Find where the given text appears and provide that cell's center as (X, Y) coordinate. 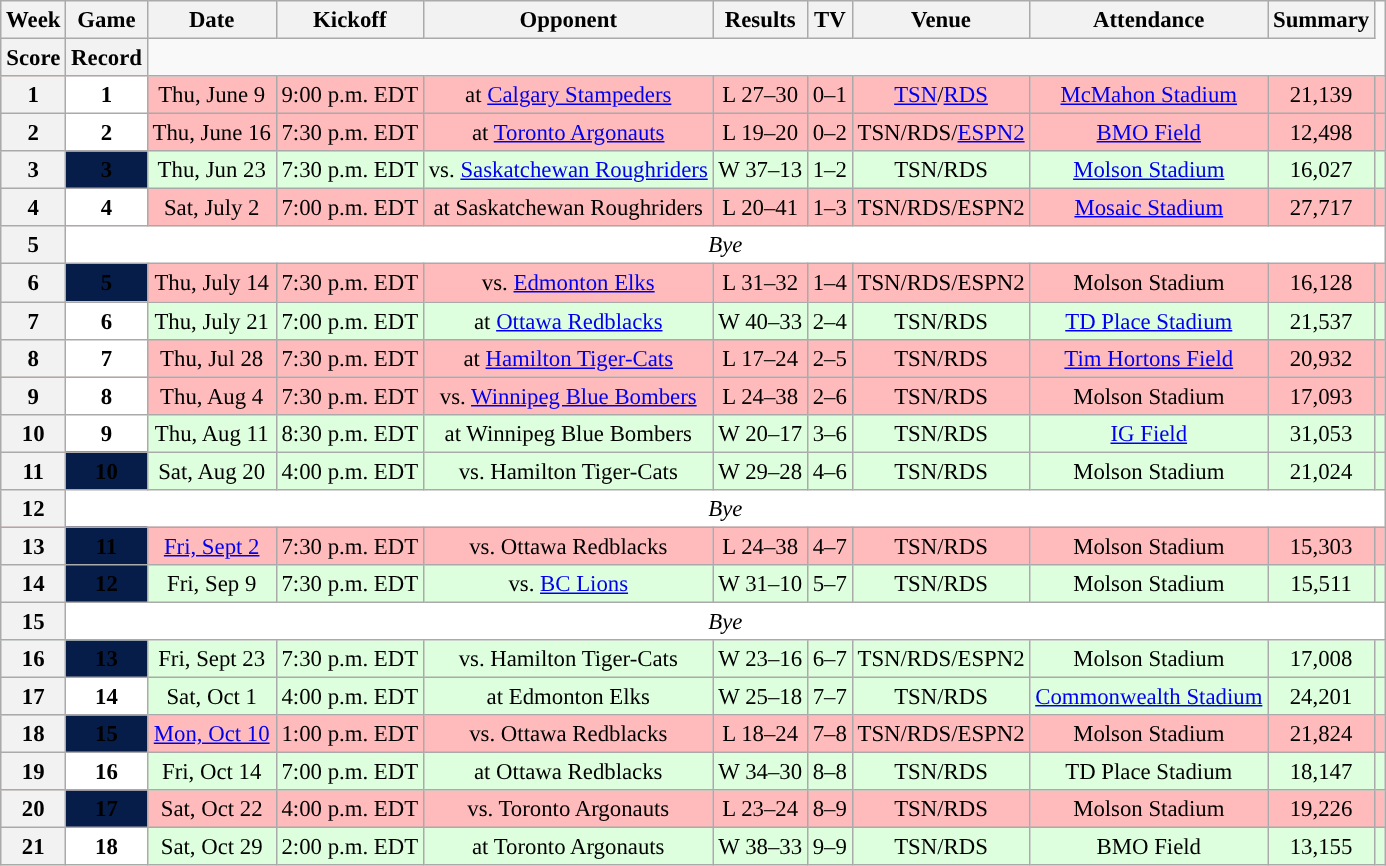
Thu, Jun 23 (212, 170)
0–1 (830, 95)
9–9 (830, 847)
13,155 (1322, 847)
Week (34, 20)
4–6 (830, 471)
at Calgary Stampeders (568, 95)
19,226 (1322, 809)
2–4 (830, 321)
Opponent (568, 20)
4–7 (830, 546)
Thu, July 21 (212, 321)
Thu, June 9 (212, 95)
Mon, Oct 10 (212, 734)
1–3 (830, 208)
3–6 (830, 433)
vs. Winnipeg Blue Bombers (568, 396)
2:00 p.m. EDT (350, 847)
L 18–24 (760, 734)
Fri, Sept 23 (212, 659)
21,139 (1322, 95)
8:30 p.m. EDT (350, 433)
20,932 (1322, 358)
31,053 (1322, 433)
15,303 (1322, 546)
20 (34, 809)
W 37–13 (760, 170)
6–7 (830, 659)
L 31–32 (760, 283)
Thu, Aug 4 (212, 396)
Thu, Jul 28 (212, 358)
17,093 (1322, 396)
16,027 (1322, 170)
19 (34, 772)
W 29–28 (760, 471)
TV (830, 20)
Sat, July 2 (212, 208)
24,201 (1322, 697)
Attendance (1149, 20)
vs. Edmonton Elks (568, 283)
2–5 (830, 358)
Venue (941, 20)
1–4 (830, 283)
21,824 (1322, 734)
1:00 p.m. EDT (350, 734)
Sat, Oct 1 (212, 697)
Commonwealth Stadium (1149, 697)
5–7 (830, 584)
21 (34, 847)
Tim Hortons Field (1149, 358)
at Hamilton Tiger-Cats (568, 358)
at Winnipeg Blue Bombers (568, 433)
15,511 (1322, 584)
L 23–24 (760, 809)
Kickoff (350, 20)
9:00 p.m. EDT (350, 95)
27,717 (1322, 208)
Mosaic Stadium (1149, 208)
vs. BC Lions (568, 584)
vs. Saskatchewan Roughriders (568, 170)
1–2 (830, 170)
W 34–30 (760, 772)
L 27–30 (760, 95)
at Saskatchewan Roughriders (568, 208)
W 20–17 (760, 433)
Sat, Oct 22 (212, 809)
McMahon Stadium (1149, 95)
W 31–10 (760, 584)
Thu, July 14 (212, 283)
W 23–16 (760, 659)
7–8 (830, 734)
Date (212, 20)
IG Field (1149, 433)
Fri, Sept 2 (212, 546)
16,128 (1322, 283)
L 20–41 (760, 208)
L 17–24 (760, 358)
Fri, Oct 14 (212, 772)
L 19–20 (760, 133)
Summary (1322, 20)
2–6 (830, 396)
Results (760, 20)
Sat, Aug 20 (212, 471)
7–7 (830, 697)
at Edmonton Elks (568, 697)
17,008 (1322, 659)
8–8 (830, 772)
Record (106, 58)
Thu, June 16 (212, 133)
Score (34, 58)
21,537 (1322, 321)
W 40–33 (760, 321)
8–9 (830, 809)
W 25–18 (760, 697)
21,024 (1322, 471)
18,147 (1322, 772)
vs. Toronto Argonauts (568, 809)
W 38–33 (760, 847)
12,498 (1322, 133)
0–2 (830, 133)
Fri, Sep 9 (212, 584)
Thu, Aug 11 (212, 433)
Game (106, 20)
Sat, Oct 29 (212, 847)
